Return the (x, y) coordinate for the center point of the cell that contains the specified text.  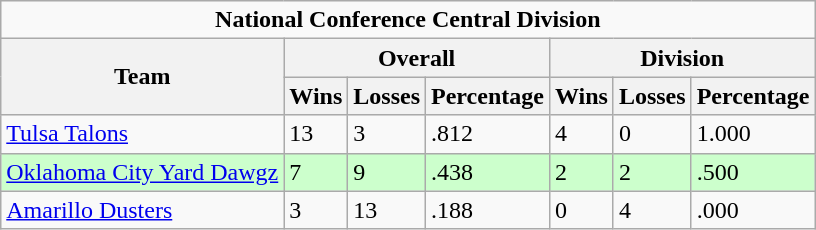
Division (682, 58)
.188 (488, 210)
.438 (488, 172)
.812 (488, 134)
Amarillo Dusters (142, 210)
.000 (753, 210)
Overall (417, 58)
9 (387, 172)
Team (142, 77)
National Conference Central Division (408, 20)
7 (316, 172)
Tulsa Talons (142, 134)
Oklahoma City Yard Dawgz (142, 172)
.500 (753, 172)
1.000 (753, 134)
